Return (x, y) of the center of cell containing provided text 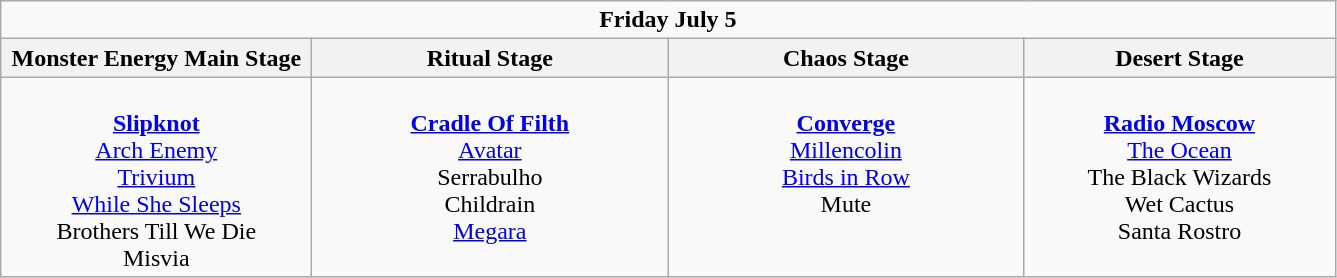
Friday July 5 (668, 20)
Monster Energy Main Stage (156, 58)
Radio Moscow The Ocean The Black Wizards Wet Cactus Santa Rostro (1180, 177)
Converge Millencolin Birds in Row Mute (846, 177)
Chaos Stage (846, 58)
Slipknot Arch Enemy Trivium While She Sleeps Brothers Till We Die Misvia (156, 177)
Ritual Stage (490, 58)
Desert Stage (1180, 58)
Cradle Of Filth Avatar Serrabulho Childrain Megara (490, 177)
